Capture the cell that displays the provided text and extract its (X, Y) central coordinate. 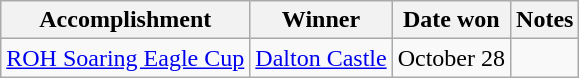
Winner (321, 20)
Date won (451, 20)
Notes (545, 20)
ROH Soaring Eagle Cup (126, 58)
Accomplishment (126, 20)
October 28 (451, 58)
Dalton Castle (321, 58)
